Pinpoint the cell where the given text exists, returning its (x, y) midpoint coordinate. 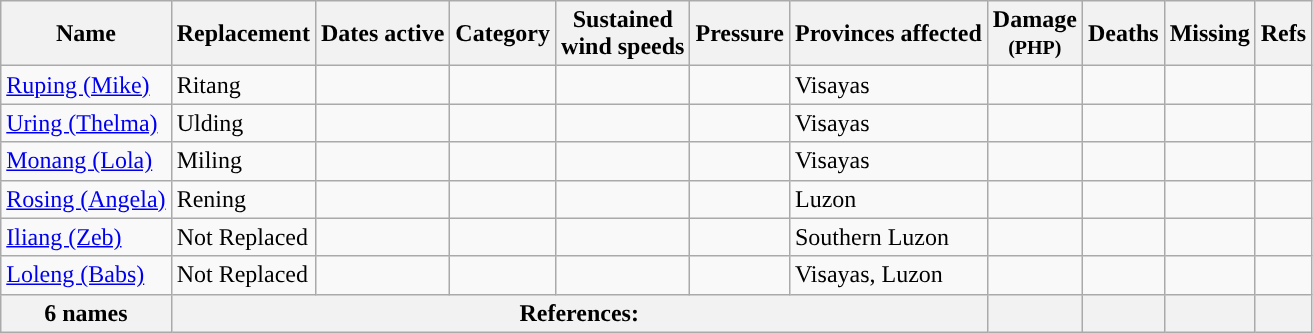
Uring (Thelma) (86, 123)
Name (86, 34)
Pressure (740, 34)
Missing (1210, 34)
Rening (243, 199)
Luzon (888, 199)
Rosing (Angela) (86, 199)
Monang (Lola) (86, 161)
References: (579, 313)
Ulding (243, 123)
Deaths (1123, 34)
Replacement (243, 34)
Miling (243, 161)
Provinces affected (888, 34)
Ruping (Mike) (86, 85)
Iliang (Zeb) (86, 237)
Dates active (382, 34)
6 names (86, 313)
Damage(PHP) (1034, 34)
Visayas, Luzon (888, 275)
Refs (1283, 34)
Sustained wind speeds (623, 34)
Southern Luzon (888, 237)
Ritang (243, 85)
Category (503, 34)
Loleng (Babs) (86, 275)
